Pinpoint the cell where the given text exists, returning its [X, Y] midpoint coordinate. 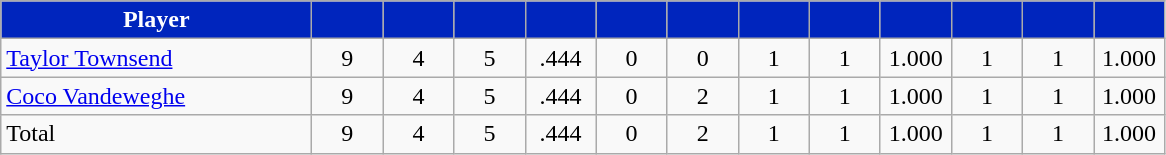
Player [156, 20]
Taylor Townsend [156, 58]
Total [156, 134]
Coco Vandeweghe [156, 96]
